Extract the (X, Y) coordinate from the center of the cell holding the provided text.  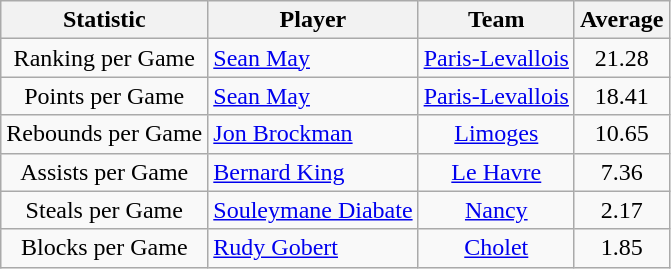
10.65 (622, 134)
Rebounds per Game (104, 134)
Rudy Gobert (313, 248)
Souleymane Diabate (313, 210)
Cholet (496, 248)
Steals per Game (104, 210)
Bernard King (313, 172)
Nancy (496, 210)
1.85 (622, 248)
21.28 (622, 58)
Blocks per Game (104, 248)
Player (313, 20)
Ranking per Game (104, 58)
Limoges (496, 134)
Jon Brockman (313, 134)
Le Havre (496, 172)
Statistic (104, 20)
7.36 (622, 172)
Team (496, 20)
Points per Game (104, 96)
Assists per Game (104, 172)
18.41 (622, 96)
2.17 (622, 210)
Average (622, 20)
